From the cell containing the given text, extract its center point as (x, y) coordinate. 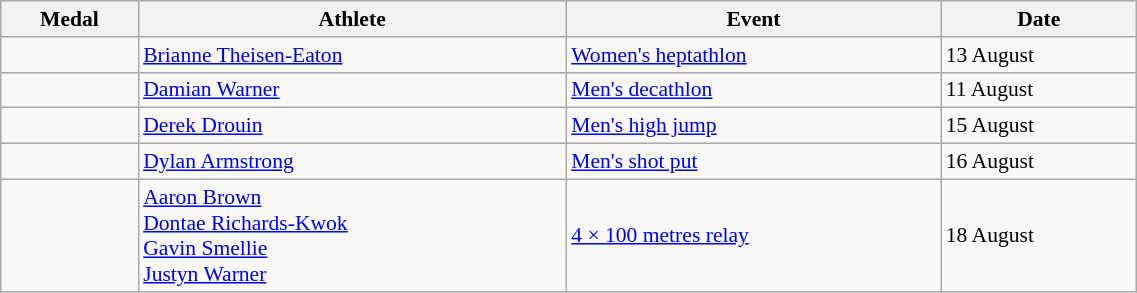
13 August (1039, 55)
Women's heptathlon (754, 55)
11 August (1039, 90)
Event (754, 19)
Aaron BrownDontae Richards-KwokGavin SmellieJustyn Warner (352, 235)
Damian Warner (352, 90)
Men's high jump (754, 126)
Date (1039, 19)
4 × 100 metres relay (754, 235)
Medal (70, 19)
Derek Drouin (352, 126)
Dylan Armstrong (352, 162)
Athlete (352, 19)
16 August (1039, 162)
Men's shot put (754, 162)
Brianne Theisen-Eaton (352, 55)
Men's decathlon (754, 90)
18 August (1039, 235)
15 August (1039, 126)
